Extract the [x, y] coordinate from the center of the cell holding the provided text.  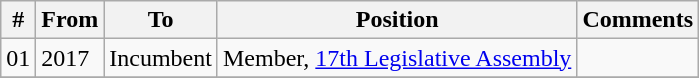
From [70, 20]
2017 [70, 58]
Member, 17th Legislative Assembly [396, 58]
Comments [638, 20]
Position [396, 20]
01 [18, 58]
# [18, 20]
Incumbent [161, 58]
To [161, 20]
